Locate the cell with the specified text and output its (x, y) center coordinate. 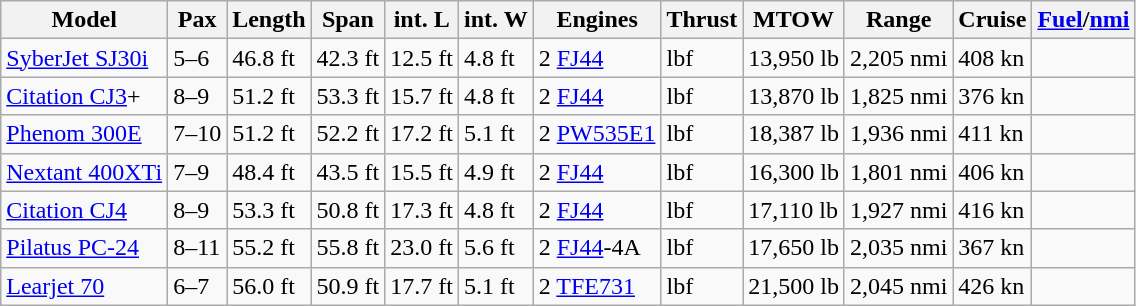
56.0 ft (269, 286)
Phenom 300E (84, 134)
4.9 ft (496, 172)
55.2 ft (269, 248)
367 kn (992, 248)
13,950 lb (794, 58)
416 kn (992, 210)
408 kn (992, 58)
43.5 ft (348, 172)
17,650 lb (794, 248)
Engines (597, 20)
8–11 (198, 248)
15.7 ft (422, 96)
55.8 ft (348, 248)
406 kn (992, 172)
Pax (198, 20)
46.8 ft (269, 58)
17.3 ft (422, 210)
int. W (496, 20)
2,045 nmi (898, 286)
1,801 nmi (898, 172)
Fuel/nmi (1084, 20)
5.6 ft (496, 248)
17,110 lb (794, 210)
Model (84, 20)
Range (898, 20)
5–6 (198, 58)
13,870 lb (794, 96)
50.9 ft (348, 286)
Length (269, 20)
376 kn (992, 96)
2 FJ44-4A (597, 248)
7–9 (198, 172)
18,387 lb (794, 134)
42.3 ft (348, 58)
2 PW535E1 (597, 134)
16,300 lb (794, 172)
48.4 ft (269, 172)
1,927 nmi (898, 210)
1,825 nmi (898, 96)
Span (348, 20)
411 kn (992, 134)
7–10 (198, 134)
2 TFE731 (597, 286)
23.0 ft (422, 248)
426 kn (992, 286)
15.5 ft (422, 172)
SyberJet SJ30i (84, 58)
12.5 ft (422, 58)
17.7 ft (422, 286)
Thrust (702, 20)
Cruise (992, 20)
Pilatus PC-24 (84, 248)
1,936 nmi (898, 134)
Learjet 70 (84, 286)
int. L (422, 20)
2,035 nmi (898, 248)
2,205 nmi (898, 58)
MTOW (794, 20)
Nextant 400XTi (84, 172)
Citation CJ4 (84, 210)
Citation CJ3+ (84, 96)
17.2 ft (422, 134)
50.8 ft (348, 210)
6–7 (198, 286)
52.2 ft (348, 134)
21,500 lb (794, 286)
